Return [X, Y] of the center of cell containing provided text 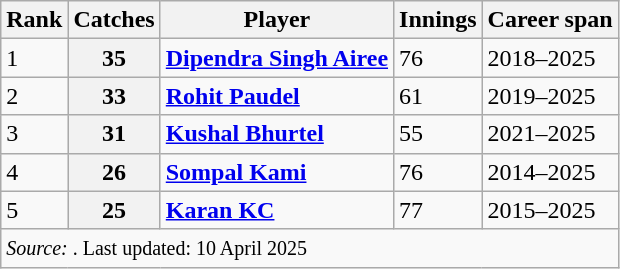
Player [276, 20]
Rohit Paudel [276, 96]
35 [114, 58]
3 [34, 134]
Dipendra Singh Airee [276, 58]
25 [114, 210]
77 [438, 210]
Kushal Bhurtel [276, 134]
2021–2025 [550, 134]
55 [438, 134]
31 [114, 134]
Innings [438, 20]
61 [438, 96]
26 [114, 172]
Rank [34, 20]
2019–2025 [550, 96]
2018–2025 [550, 58]
1 [34, 58]
Sompal Kami [276, 172]
Karan KC [276, 210]
4 [34, 172]
Source: . Last updated: 10 April 2025 [310, 248]
Career span [550, 20]
5 [34, 210]
2015–2025 [550, 210]
33 [114, 96]
Catches [114, 20]
2014–2025 [550, 172]
2 [34, 96]
